Locate the cell with the specified text and output its (X, Y) center coordinate. 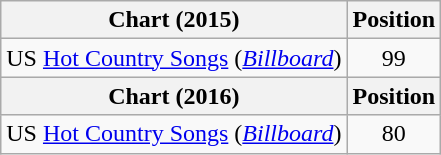
99 (394, 58)
Chart (2016) (174, 96)
80 (394, 134)
Chart (2015) (174, 20)
